Pinpoint the cell where the given text exists, returning its (X, Y) midpoint coordinate. 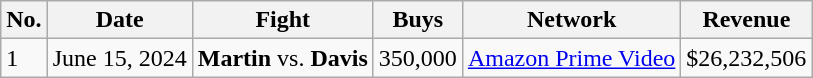
350,000 (418, 58)
Revenue (746, 20)
$26,232,506 (746, 58)
Amazon Prime Video (571, 58)
Fight (282, 20)
Martin vs. Davis (282, 58)
Network (571, 20)
Buys (418, 20)
Date (120, 20)
1 (24, 58)
No. (24, 20)
June 15, 2024 (120, 58)
